Search for the cell housing the specified text and yield its [X, Y] center coordinate. 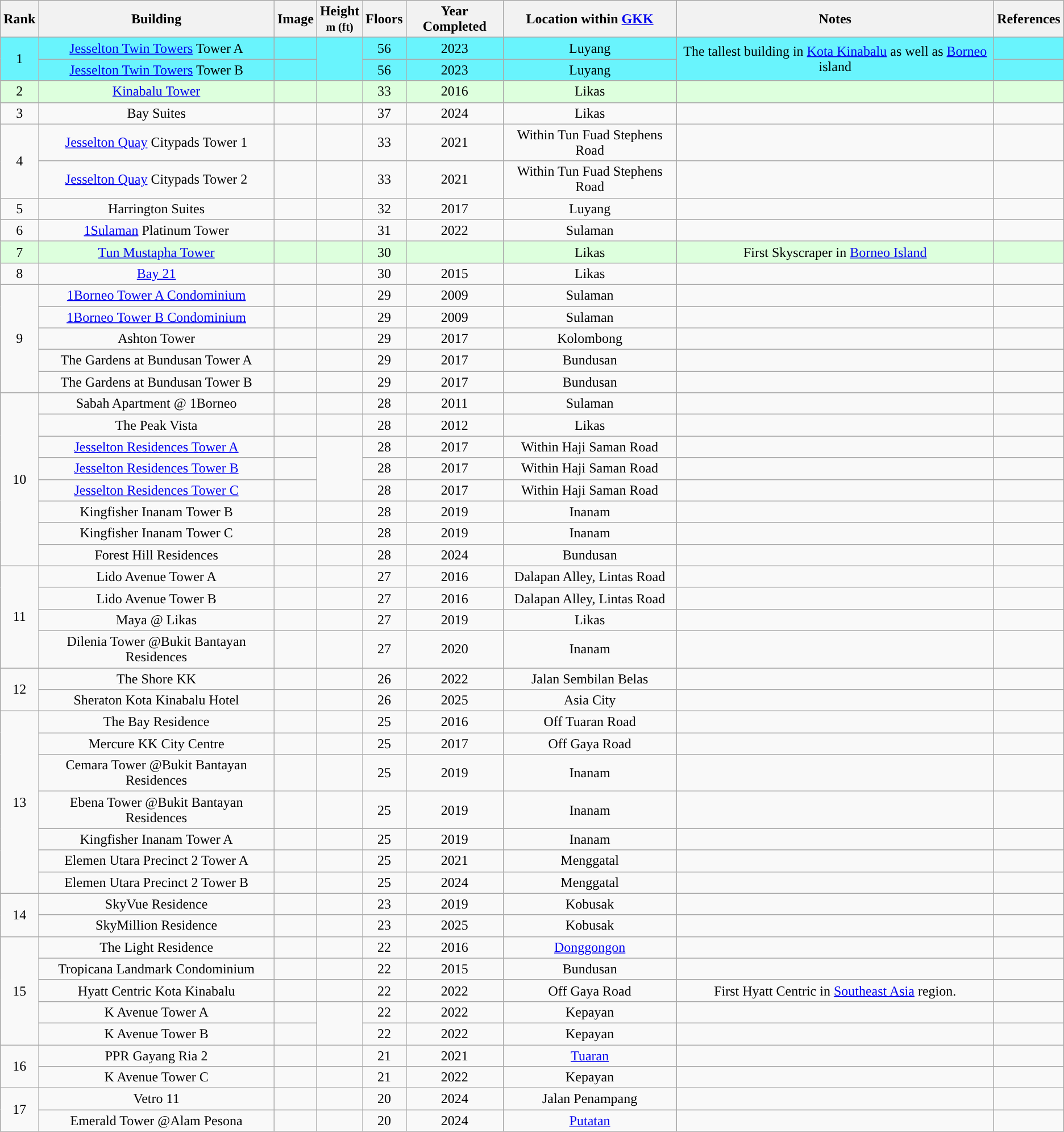
Jesselton Residences Tower B [156, 468]
Dilenia Tower @Bukit Bantayan Residences [156, 649]
Ashton Tower [156, 339]
37 [384, 113]
References [1029, 19]
Vetro 11 [156, 1099]
1Borneo Tower B Condominium [156, 317]
First Skyscraper in Borneo Island [836, 252]
Kingfisher Inanam Tower A [156, 839]
Jesselton Residences Tower A [156, 447]
9 [19, 338]
Kinabalu Tower [156, 92]
Jesselton Twin Towers Tower A [156, 48]
The tallest building in Kota Kinabalu as well as Borneo island [836, 59]
SkyMillion Residence [156, 926]
Bay Suites [156, 113]
Cemara Tower @Bukit Bantayan Residences [156, 773]
Kingfisher Inanam Tower B [156, 512]
4 [19, 161]
K Avenue Tower B [156, 1034]
8 [19, 273]
15 [19, 990]
Jesselton Quay Citypads Tower 1 [156, 142]
Harrington Suites [156, 209]
Emerald Tower @Alam Pesona [156, 1121]
Forest Hill Residences [156, 555]
12 [19, 689]
Tropicana Landmark Condominium [156, 969]
Tuaran [590, 1056]
First Hyatt Centric in Southeast Asia region. [836, 990]
Lido Avenue Tower A [156, 577]
Mercure KK City Centre [156, 744]
Elemen Utara Precinct 2 Tower A [156, 861]
6 [19, 230]
SkyVue Residence [156, 904]
Year Completed [455, 19]
17 [19, 1110]
Bay 21 [156, 273]
Off Tuaran Road [590, 722]
K Avenue Tower C [156, 1077]
Kingfisher Inanam Tower C [156, 533]
Jesselton Residences Tower C [156, 490]
Putatan [590, 1121]
Heightm (ft) [339, 19]
2012 [455, 425]
Jalan Penampang [590, 1099]
The Shore KK [156, 678]
Tun Mustapha Tower [156, 252]
1 [19, 59]
Kolombong [590, 339]
11 [19, 616]
The Gardens at Bundusan Tower A [156, 360]
Rank [19, 19]
2011 [455, 404]
The Light Residence [156, 947]
Hyatt Centric Kota Kinabalu [156, 990]
1Borneo Tower A Condominium [156, 295]
Asia City [590, 700]
1Sulaman Platinum Tower [156, 230]
Location within GKK [590, 19]
31 [384, 230]
Elemen Utara Precinct 2 Tower B [156, 882]
The Gardens at Bundusan Tower B [156, 382]
PPR Gayang Ria 2 [156, 1056]
K Avenue Tower A [156, 1012]
Sabah Apartment @ 1Borneo [156, 404]
Donggongon [590, 947]
13 [19, 802]
Jesselton Quay Citypads Tower 2 [156, 180]
3 [19, 113]
Jesselton Twin Towers Tower B [156, 70]
Image [296, 19]
32 [384, 209]
10 [19, 479]
Sheraton Kota Kinabalu Hotel [156, 700]
Notes [836, 19]
Maya @ Likas [156, 620]
The Peak Vista [156, 425]
16 [19, 1067]
Jalan Sembilan Belas [590, 678]
Lido Avenue Tower B [156, 598]
Building [156, 19]
Ebena Tower @Bukit Bantayan Residences [156, 810]
2020 [455, 649]
7 [19, 252]
14 [19, 915]
2 [19, 92]
5 [19, 209]
The Bay Residence [156, 722]
Floors [384, 19]
